Determine the (X, Y) coordinate at the center of the cell enclosing the given text.  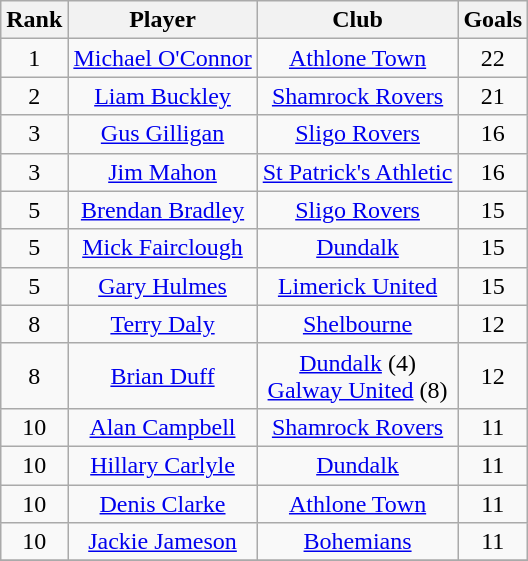
22 (493, 58)
Jackie Jameson (162, 542)
Liam Buckley (162, 96)
Bohemians (358, 542)
Club (358, 20)
Brendan Bradley (162, 210)
Dundalk (4)Galway United (8) (358, 376)
Brian Duff (162, 376)
Goals (493, 20)
Mick Fairclough (162, 248)
2 (34, 96)
Terry Daly (162, 324)
1 (34, 58)
Denis Clarke (162, 503)
Hillary Carlyle (162, 465)
Jim Mahon (162, 172)
Rank (34, 20)
Shelbourne (358, 324)
St Patrick's Athletic (358, 172)
Gus Gilligan (162, 134)
21 (493, 96)
Gary Hulmes (162, 286)
Alan Campbell (162, 427)
Player (162, 20)
Michael O'Connor (162, 58)
Limerick United (358, 286)
